Pinpoint the cell where the given text exists, returning its [x, y] midpoint coordinate. 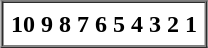
10 9 8 7 6 5 4 3 2 1 [104, 24]
